Return [x, y] of the center of cell containing provided text 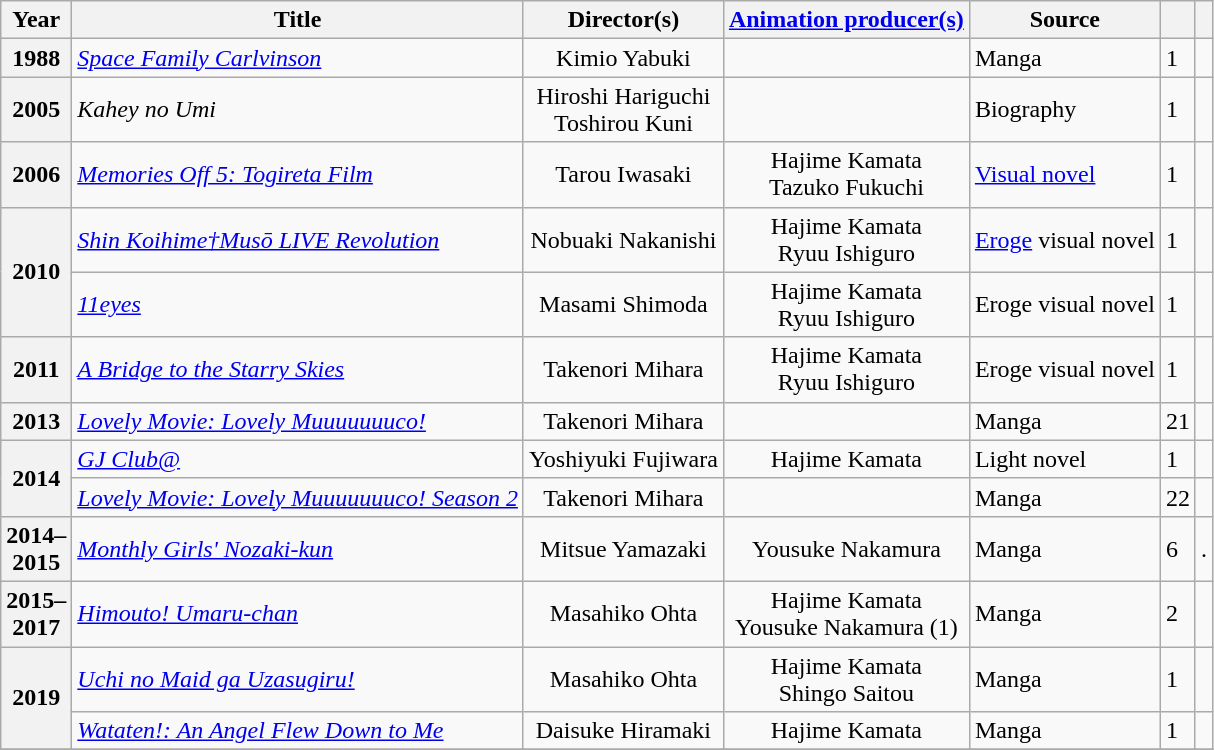
Kahey no Umi [298, 110]
11eyes [298, 304]
Visual novel [1064, 174]
2005 [36, 110]
Shin Koihime†Musō LIVE Revolution [298, 240]
Lovely Movie: Lovely Muuuuuuuco! [298, 421]
Yoshiyuki Fujiwara [623, 459]
2010 [36, 272]
Mitsue Yamazaki [623, 548]
Himouto! Umaru-chan [298, 614]
Biography [1064, 110]
Director(s) [623, 20]
2014 [36, 478]
Hajime KamataTazuko Fukuchi [846, 174]
2013 [36, 421]
22 [1178, 497]
Space Family Carlvinson [298, 58]
A Bridge to the Starry Skies [298, 370]
6 [1178, 548]
2019 [36, 698]
Masami Shimoda [623, 304]
2015–2017 [36, 614]
2011 [36, 370]
GJ Club@ [298, 459]
Wataten!: An Angel Flew Down to Me [298, 731]
Kimio Yabuki [623, 58]
2 [1178, 614]
1988 [36, 58]
Memories Off 5: Togireta Film [298, 174]
Year [36, 20]
Hajime KamataShingo Saitou [846, 678]
21 [1178, 421]
Tarou Iwasaki [623, 174]
Title [298, 20]
. [1204, 548]
Lovely Movie: Lovely Muuuuuuuco! Season 2 [298, 497]
2014–2015 [36, 548]
Yousuke Nakamura [846, 548]
Source [1064, 20]
Uchi no Maid ga Uzasugiru! [298, 678]
Hiroshi HariguchiToshirou Kuni [623, 110]
Hajime KamataYousuke Nakamura (1) [846, 614]
2006 [36, 174]
Nobuaki Nakanishi [623, 240]
Light novel [1064, 459]
Monthly Girls' Nozaki-kun [298, 548]
Animation producer(s) [846, 20]
Daisuke Hiramaki [623, 731]
